Identify which cell holds the provided text, then report its (X, Y) central coordinate. 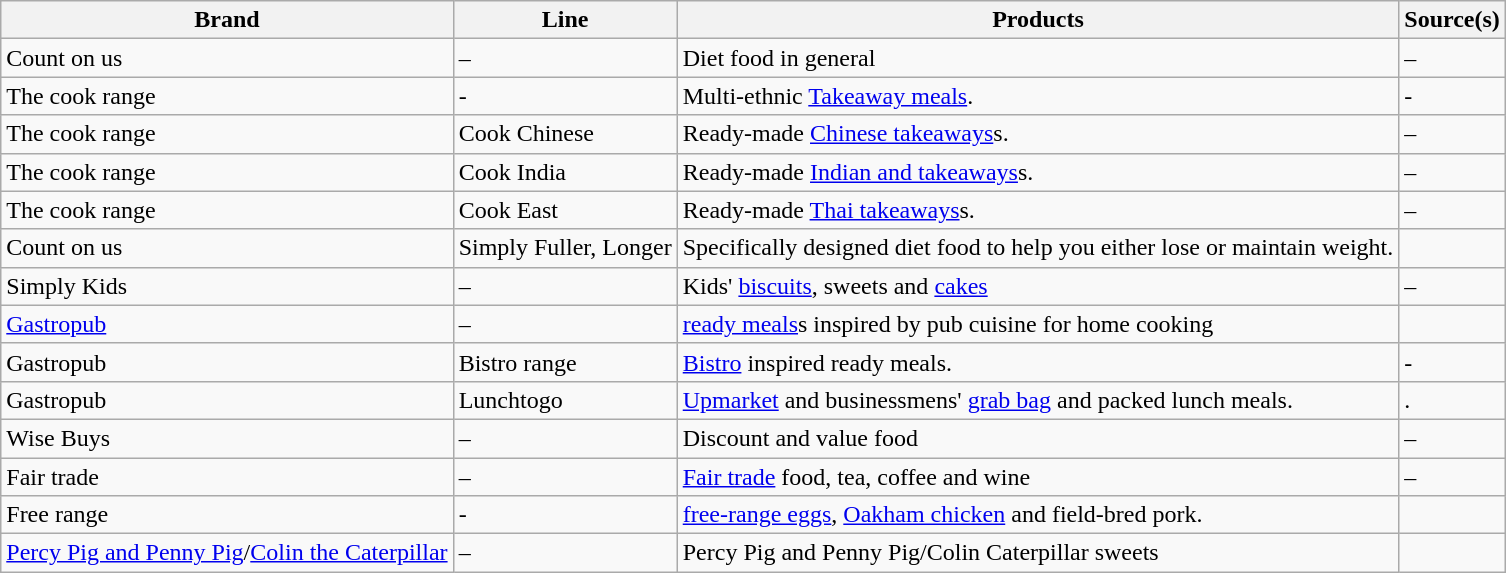
Simply Kids (227, 286)
Wise Buys (227, 438)
Fair trade food, tea, coffee and wine (1038, 477)
Simply Fuller, Longer (565, 248)
Discount and value food (1038, 438)
Diet food in general (1038, 58)
Lunchtogo (565, 400)
Brand (227, 20)
Source(s) (1452, 20)
ready mealss inspired by pub cuisine for home cooking (1038, 324)
Products (1038, 20)
Multi-ethnic Takeaway meals. (1038, 96)
Ready-made Thai takeawayss. (1038, 210)
Cook India (565, 172)
Bistro inspired ready meals. (1038, 362)
Fair trade (227, 477)
Kids' biscuits, sweets and cakes (1038, 286)
Specifically designed diet food to help you either lose or maintain weight. (1038, 248)
Bistro range (565, 362)
Cook Chinese (565, 134)
. (1452, 400)
Line (565, 20)
Percy Pig and Penny Pig/Colin the Caterpillar (227, 553)
Free range (227, 515)
Percy Pig and Penny Pig/Colin Caterpillar sweets (1038, 553)
free-range eggs, Oakham chicken and field-bred pork. (1038, 515)
Ready-made Indian and takeawayss. (1038, 172)
Cook East (565, 210)
Upmarket and businessmens' grab bag and packed lunch meals. (1038, 400)
Ready-made Chinese takeawayss. (1038, 134)
